Capture the cell that displays the provided text and extract its [x, y] central coordinate. 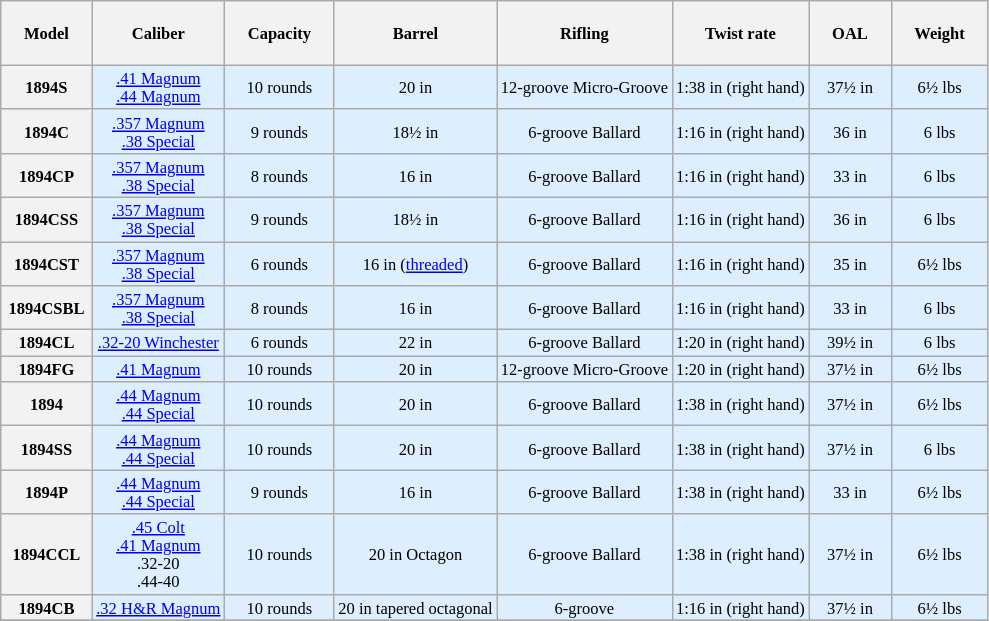
.45 Colt.41 Magnum.32-20.44-40 [158, 554]
.41 Magnum [158, 369]
Capacity [279, 33]
22 in [415, 343]
OAL [850, 33]
1894CSS [46, 219]
1894FG [46, 369]
Twist rate [740, 33]
1894S [46, 87]
.32-20 Winchester [158, 343]
.41 Magnum.44 Magnum [158, 87]
Caliber [158, 33]
1894C [46, 131]
1894CCL [46, 554]
1894CST [46, 264]
1894CB [46, 607]
Rifling [584, 33]
1894CP [46, 175]
1894P [46, 492]
1894CL [46, 343]
6-groove [584, 607]
20 in tapered octagonal [415, 607]
1894SS [46, 448]
1894 [46, 404]
.32 H&R Magnum [158, 607]
1894CSBL [46, 308]
Weight [940, 33]
20 in Octagon [415, 554]
35 in [850, 264]
16 in (threaded) [415, 264]
39½ in [850, 343]
Barrel [415, 33]
Model [46, 33]
